Extract the (X, Y) coordinate from the center of the cell holding the provided text.  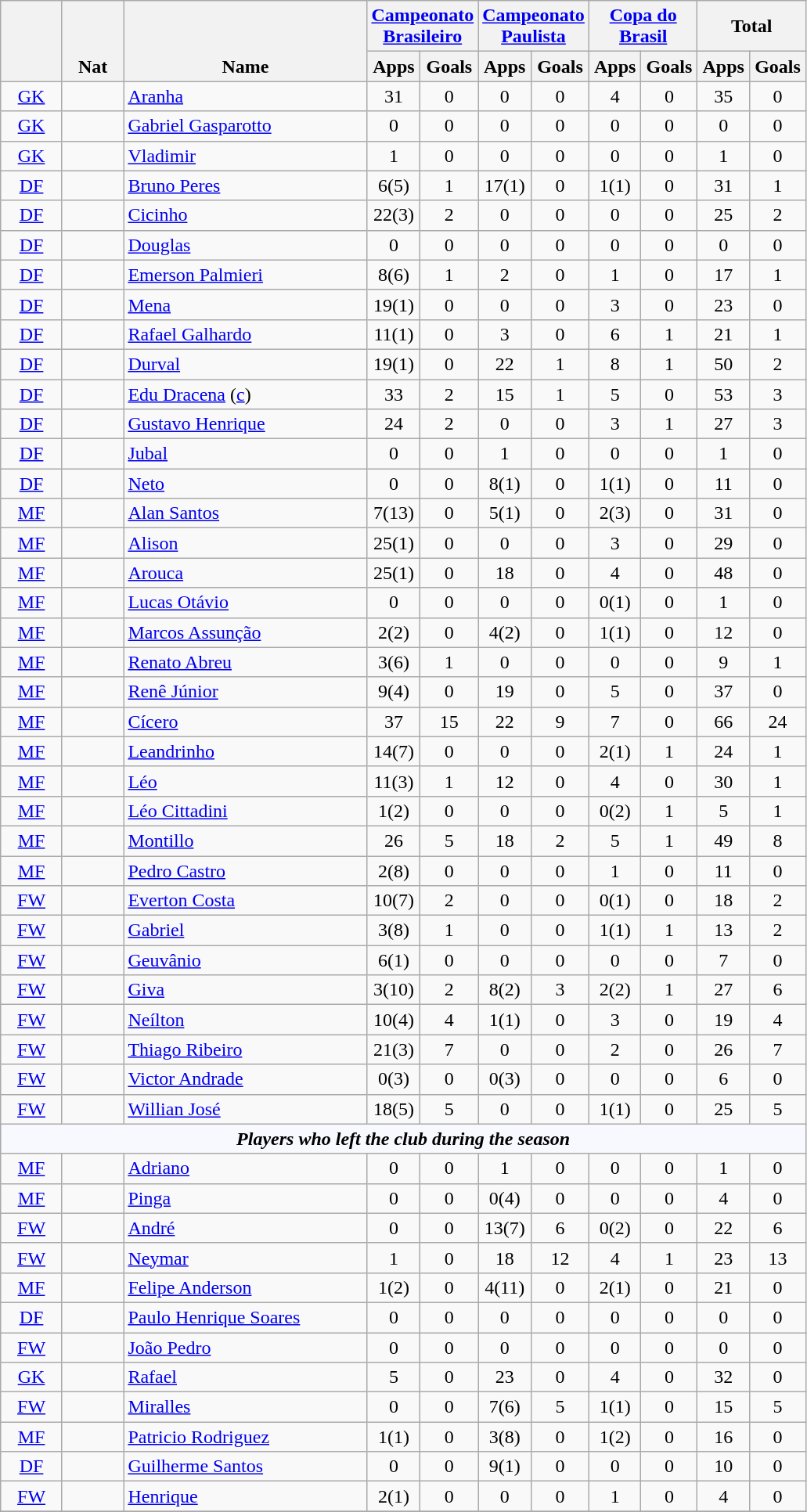
Felipe Anderson (246, 1287)
Guilherme Santos (246, 1467)
Willian José (246, 1109)
4(11) (505, 1287)
Renato Abreu (246, 662)
Nat (92, 41)
32 (723, 1377)
Edu Dracena (c) (246, 394)
5(1) (505, 513)
Alison (246, 543)
Henrique (246, 1496)
Paulo Henrique Soares (246, 1317)
30 (723, 781)
Marcos Assunção (246, 632)
Renê Júnior (246, 692)
Jubal (246, 454)
Adriano (246, 1168)
Vladimir (246, 156)
11(1) (394, 334)
2(8) (394, 871)
53 (723, 394)
7(6) (505, 1407)
Victor Andrade (246, 1079)
3(6) (394, 662)
18(5) (394, 1109)
48 (723, 573)
16 (723, 1437)
Montillo (246, 841)
6(1) (394, 960)
Gabriel Gasparotto (246, 126)
29 (723, 543)
Cicinho (246, 215)
Durval (246, 364)
0(4) (505, 1198)
Rafael Galhardo (246, 334)
9(4) (394, 692)
Gabriel (246, 931)
49 (723, 841)
Miralles (246, 1407)
Everton Costa (246, 901)
Léo (246, 781)
2(3) (615, 513)
8(1) (505, 484)
Gustavo Henrique (246, 424)
Pinga (246, 1198)
Campeonato Paulista (534, 27)
50 (723, 364)
Neto (246, 484)
Campeonato Brasileiro (423, 27)
Giva (246, 990)
Emerson Palmieri (246, 275)
Total (751, 27)
João Pedro (246, 1347)
Arouca (246, 573)
Copa do Brasil (643, 27)
André (246, 1228)
Mena (246, 304)
66 (723, 722)
11(3) (394, 781)
17 (723, 275)
Aranha (246, 96)
Alan Santos (246, 513)
6(5) (394, 185)
13(7) (505, 1228)
21(3) (394, 1049)
33 (394, 394)
22(3) (394, 215)
Pedro Castro (246, 871)
4(2) (505, 632)
10(7) (394, 901)
Name (246, 41)
Neílton (246, 1020)
Leandrinho (246, 751)
35 (723, 96)
10 (723, 1467)
Players who left the club during the season (404, 1139)
Patricio Rodriguez (246, 1437)
Lucas Otávio (246, 603)
Neymar (246, 1258)
Cícero (246, 722)
Geuvânio (246, 960)
8(6) (394, 275)
17(1) (505, 185)
Léo Cittadini (246, 811)
Thiago Ribeiro (246, 1049)
14(7) (394, 751)
9(1) (505, 1467)
8(2) (505, 990)
10(4) (394, 1020)
7(13) (394, 513)
Bruno Peres (246, 185)
Rafael (246, 1377)
Douglas (246, 245)
3(10) (394, 990)
